Locate the cell with the specified text and output its (X, Y) center coordinate. 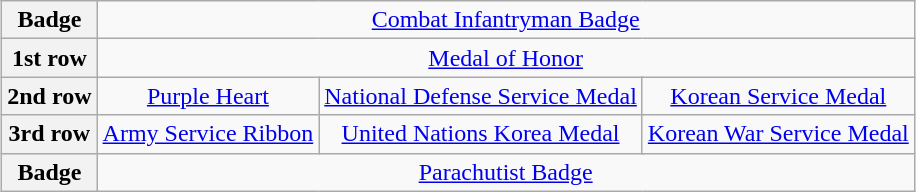
Korean Service Medal (778, 96)
Army Service Ribbon (208, 134)
Korean War Service Medal (778, 134)
United Nations Korea Medal (481, 134)
National Defense Service Medal (481, 96)
Purple Heart (208, 96)
Parachutist Badge (506, 172)
Combat Infantryman Badge (506, 20)
2nd row (50, 96)
3rd row (50, 134)
Medal of Honor (506, 58)
1st row (50, 58)
